Identify which cell holds the provided text, then report its [x, y] central coordinate. 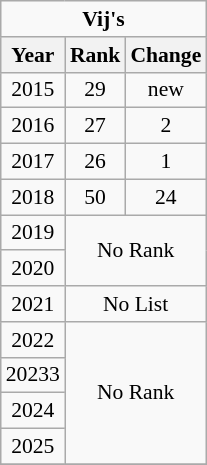
2015 [33, 90]
26 [96, 162]
Year [33, 55]
2024 [33, 411]
No List [136, 304]
2022 [33, 340]
2 [166, 126]
29 [96, 90]
2016 [33, 126]
24 [166, 197]
2018 [33, 197]
50 [96, 197]
2017 [33, 162]
20233 [33, 375]
27 [96, 126]
2021 [33, 304]
1 [166, 162]
2020 [33, 269]
Rank [96, 55]
new [166, 90]
Change [166, 55]
2019 [33, 233]
2025 [33, 447]
Vij's [104, 19]
